Provide the [x, y] coordinate of the cell's center where the given text is located.  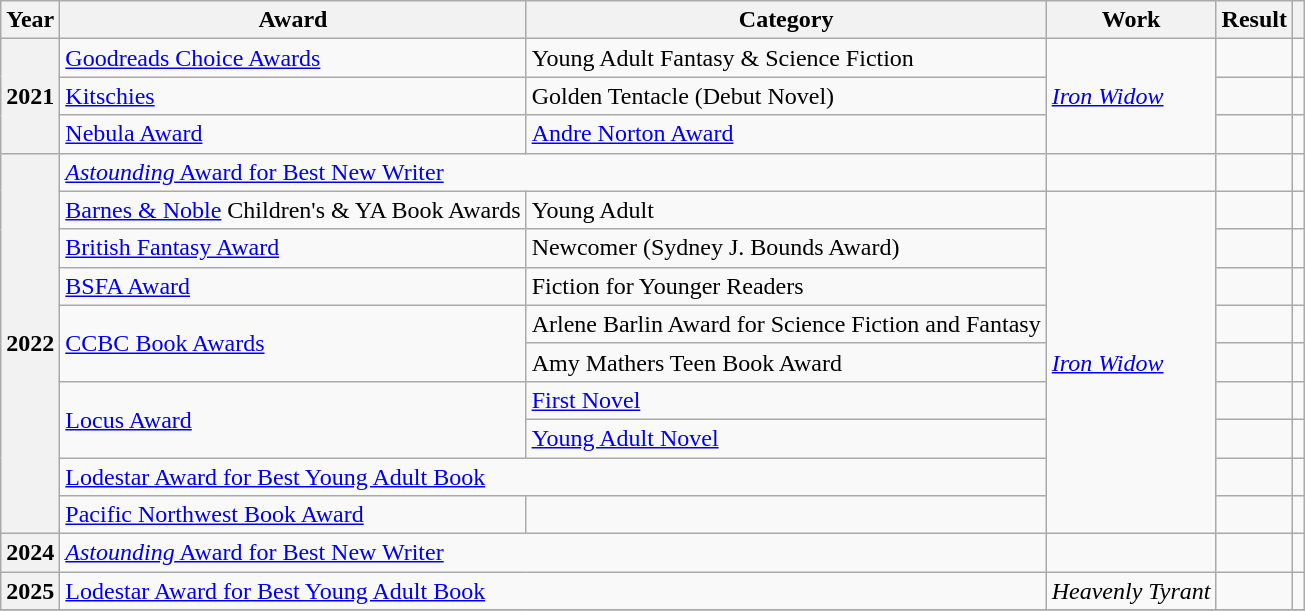
Young Adult [786, 210]
Newcomer (Sydney J. Bounds Award) [786, 248]
2022 [30, 344]
Amy Mathers Teen Book Award [786, 362]
Andre Norton Award [786, 134]
Golden Tentacle (Debut Novel) [786, 96]
BSFA Award [293, 286]
Locus Award [293, 419]
Heavenly Tyrant [1131, 591]
2021 [30, 96]
Pacific Northwest Book Award [293, 515]
Barnes & Noble Children's & YA Book Awards [293, 210]
Category [786, 20]
British Fantasy Award [293, 248]
Year [30, 20]
Fiction for Younger Readers [786, 286]
Award [293, 20]
Arlene Barlin Award for Science Fiction and Fantasy [786, 324]
First Novel [786, 400]
Result [1254, 20]
Young Adult Fantasy & Science Fiction [786, 58]
Work [1131, 20]
Goodreads Choice Awards [293, 58]
Nebula Award [293, 134]
CCBC Book Awards [293, 343]
2025 [30, 591]
2024 [30, 553]
Young Adult Novel [786, 438]
Kitschies [293, 96]
